Find where the given text appears and provide that cell's center as (x, y) coordinate. 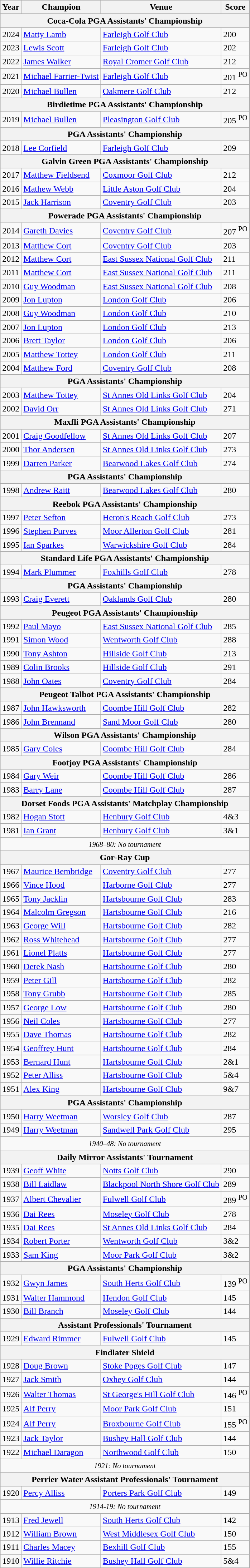
281 (236, 531)
2001 (11, 436)
Sandwell Park Golf Club (161, 1130)
Standard Life PGA Assistants' Championship (125, 558)
1953 (11, 1062)
1950 (11, 1116)
1913 (11, 1520)
1912 (11, 1534)
Simon Wood (61, 640)
1931 (11, 1298)
Malcolm Gregson (61, 912)
Thor Andersen (61, 449)
Albert Chevalier (61, 1199)
200 (236, 34)
Barry Lane (61, 790)
2021 (11, 77)
4&3 (236, 817)
1997 (11, 518)
2018 (11, 148)
Lionel Platts (61, 953)
271 (236, 409)
2000 (11, 449)
Dorset Foods PGA Assistants' Matchplay Championship (125, 803)
Matty Lamb (61, 34)
1964 (11, 912)
Findlater Shield (125, 1352)
1966 (11, 885)
1957 (11, 1007)
1996 (11, 531)
1991 (11, 640)
Notts Golf Club (161, 1171)
2020 (11, 91)
Lee Corfield (61, 148)
Tony Grubb (61, 994)
Gwyn James (61, 1283)
1910 (11, 1561)
2008 (11, 314)
Warwickshire Golf Club (161, 545)
Foxhills Golf Club (161, 572)
1958 (11, 994)
209 (236, 148)
Stoke Poges Golf Club (161, 1366)
Michael Daragon (61, 1452)
1998 (11, 490)
St George's Hill Golf Club (161, 1394)
1921: No tournament (125, 1466)
1934 (11, 1241)
Sam King (61, 1254)
Craig Everett (61, 599)
Birdietime PGA Assistants' Championship (125, 105)
James Walker (61, 61)
1940–48: No tournament (125, 1143)
2010 (11, 286)
151 (236, 1409)
1926 (11, 1394)
Geoffrey Hunt (61, 1048)
William Brown (61, 1534)
1989 (11, 667)
2015 (11, 202)
Peugeot PGA Assistants' Championship (125, 613)
Galvin Green PGA Assistants' Championship (125, 161)
Mark Plummer (61, 572)
Tony Ashton (61, 654)
1951 (11, 1089)
289 PO (236, 1199)
Northwood Golf Club (161, 1452)
Ross Whitehead (61, 939)
Peugeot Talbot PGA Assistants' Championship (125, 694)
Maurice Bembridge (61, 871)
Doug Brown (61, 1366)
1955 (11, 1035)
2024 (11, 34)
Score (236, 7)
207 (236, 436)
John Hawksworth (61, 708)
Tony Jacklin (61, 898)
1999 (11, 463)
1936 (11, 1214)
Assistant Professionals' Tournament (125, 1325)
1930 (11, 1311)
Walter Hammond (61, 1298)
Derek Nash (61, 967)
1929 (11, 1338)
1923 (11, 1439)
289 (236, 1184)
1965 (11, 898)
Gary Weir (61, 776)
1981 (11, 830)
Walter Thomas (61, 1394)
Bexhill Golf Club (161, 1547)
Perrier Water Assistant Professionals' Tournament (125, 1479)
139 PO (236, 1283)
274 (236, 463)
Coxmoor Golf Club (161, 175)
1937 (11, 1199)
Harborne Golf Club (161, 885)
1924 (11, 1424)
Peter Gill (61, 980)
1985 (11, 749)
Bill Laidlaw (61, 1184)
2011 (11, 272)
2&1 (236, 1062)
Hendon Golf Club (161, 1298)
1952 (11, 1075)
1932 (11, 1283)
1939 (11, 1171)
Venue (161, 7)
1988 (11, 681)
George Low (61, 1007)
1993 (11, 599)
Paul Mayo (61, 626)
210 (236, 314)
207 PO (236, 231)
Gary Coles (61, 749)
Wilson PGA Assistants' Championship (125, 735)
John Oates (61, 681)
1983 (11, 790)
Andrew Raitt (61, 490)
Edward Rimmer (61, 1338)
1960 (11, 967)
Percy Alliss (61, 1493)
1967 (11, 871)
2014 (11, 231)
Neil Coles (61, 1021)
Pleasington Golf Club (161, 119)
Heron's Reach Golf Club (161, 518)
Brett Taylor (61, 341)
1949 (11, 1130)
Blackpool North Shore Golf Club (161, 1184)
2002 (11, 409)
Gor-Ray Cup (125, 858)
1986 (11, 721)
290 (236, 1171)
Darren Parker (61, 463)
Broxbourne Golf Club (161, 1424)
Peter Alliss (61, 1075)
1920 (11, 1493)
288 (236, 640)
Reebok PGA Assistants' Championship (125, 504)
2006 (11, 341)
Alex King (61, 1089)
Moor Allerton Golf Club (161, 531)
1995 (11, 545)
Little Aston Golf Club (161, 189)
Powerade PGA Assistants' Championship (125, 216)
9&7 (236, 1089)
295 (236, 1130)
1914-19: No tournament (125, 1507)
Worsley Golf Club (161, 1116)
2004 (11, 368)
Dave Thomas (61, 1035)
1963 (11, 926)
1954 (11, 1048)
155 PO (236, 1424)
149 (236, 1493)
283 (236, 898)
Vince Hood (61, 885)
1959 (11, 980)
1928 (11, 1366)
Geoff White (61, 1171)
Willie Ritchie (61, 1561)
1938 (11, 1184)
2003 (11, 395)
1990 (11, 654)
1925 (11, 1409)
Mathew Webb (61, 189)
Ian Grant (61, 830)
Daily Mirror Assistants' Tournament (125, 1157)
Coca-Cola PGA Assistants' Championship (125, 21)
Michael Farrier-Twist (61, 77)
1961 (11, 953)
202 (236, 48)
1984 (11, 776)
1911 (11, 1547)
205 PO (236, 119)
286 (236, 776)
2005 (11, 354)
Colin Brooks (61, 667)
Bernard Hunt (61, 1062)
Footjoy PGA Assistants' Championship (125, 763)
Robert Porter (61, 1241)
1922 (11, 1452)
Gareth Davies (61, 231)
George Will (61, 926)
Charles Macey (61, 1547)
1927 (11, 1379)
1956 (11, 1021)
201 PO (236, 77)
2007 (11, 327)
Porters Park Golf Club (161, 1493)
Matthew Fieldsend (61, 175)
Fred Jewell (61, 1520)
3&1 (236, 830)
Royal Cromer Golf Club (161, 61)
Oakmere Golf Club (161, 91)
Hogan Stott (61, 817)
1982 (11, 817)
155 (236, 1547)
291 (236, 667)
2017 (11, 175)
Maxfli PGA Assistants' Championship (125, 422)
Year (11, 7)
2019 (11, 119)
Peter Sefton (61, 518)
Craig Goodfellow (61, 436)
2013 (11, 245)
Stephen Purves (61, 531)
David Orr (61, 409)
Champion (61, 7)
Oaklands Golf Club (161, 599)
Sand Moor Golf Club (161, 721)
146 PO (236, 1394)
Ian Sparkes (61, 545)
2012 (11, 259)
Jack Taylor (61, 1439)
216 (236, 912)
Oxhey Golf Club (161, 1379)
Lewis Scott (61, 48)
West Middlesex Golf Club (161, 1534)
1992 (11, 626)
1968–80: No tournament (125, 844)
2023 (11, 48)
Bill Branch (61, 1311)
147 (236, 1366)
2022 (11, 61)
1994 (11, 572)
2016 (11, 189)
1935 (11, 1227)
1933 (11, 1254)
142 (236, 1520)
Jack Harrison (61, 202)
2009 (11, 300)
1987 (11, 708)
John Brennand (61, 721)
1962 (11, 939)
Jack Smith (61, 1379)
Matthew Ford (61, 368)
